Return [X, Y] of the center of cell containing provided text 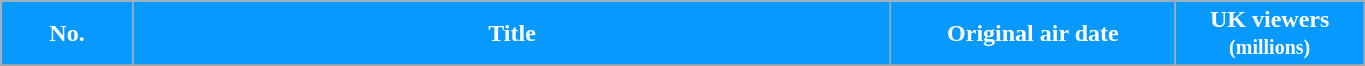
Original air date [1033, 34]
Title [512, 34]
No. [68, 34]
UK viewers(millions) [1270, 34]
